Search for the cell housing the specified text and yield its [X, Y] center coordinate. 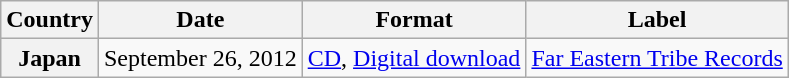
Country [50, 20]
Label [657, 20]
Date [200, 20]
CD, Digital download [414, 58]
September 26, 2012 [200, 58]
Format [414, 20]
Japan [50, 58]
Far Eastern Tribe Records [657, 58]
